Search for the cell housing the specified text and yield its [X, Y] center coordinate. 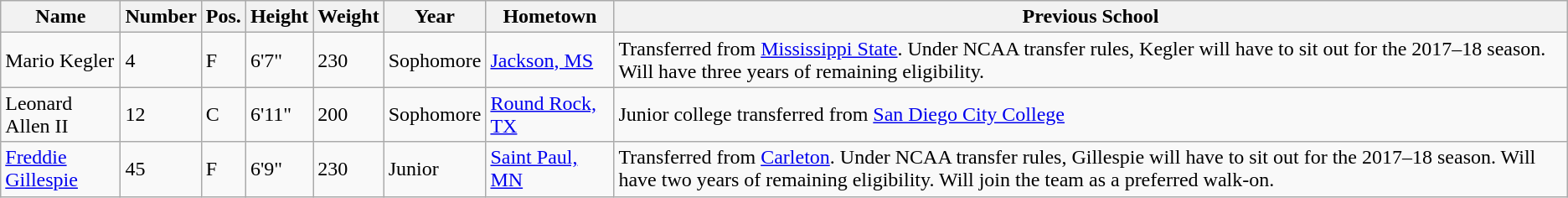
Height [279, 17]
Leonard Allen II [60, 114]
Hometown [549, 17]
Number [161, 17]
Mario Kegler [60, 60]
Junior college transferred from San Diego City College [1091, 114]
Previous School [1091, 17]
Weight [348, 17]
Freddie Gillespie [60, 169]
6'11" [279, 114]
4 [161, 60]
Round Rock, TX [549, 114]
6'7" [279, 60]
Pos. [223, 17]
Saint Paul, MN [549, 169]
Junior [435, 169]
C [223, 114]
45 [161, 169]
Jackson, MS [549, 60]
6'9" [279, 169]
200 [348, 114]
12 [161, 114]
Name [60, 17]
Year [435, 17]
